Determine the [x, y] coordinate at the center of the cell enclosing the given text.  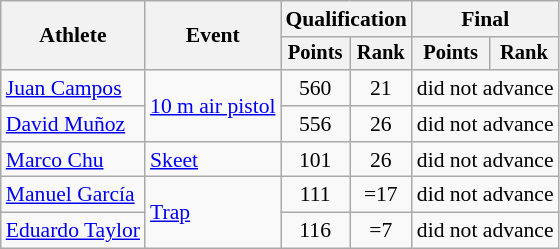
Event [212, 36]
Marco Chu [73, 160]
Skeet [212, 160]
Eduardo Taylor [73, 231]
21 [381, 88]
Athlete [73, 36]
101 [314, 160]
Qualification [346, 19]
David Muñoz [73, 124]
111 [314, 195]
116 [314, 231]
Juan Campos [73, 88]
=7 [381, 231]
Manuel García [73, 195]
10 m air pistol [212, 106]
556 [314, 124]
=17 [381, 195]
Trap [212, 212]
Final [486, 19]
560 [314, 88]
